Provide the (X, Y) coordinate of the cell's center where the given text is located.  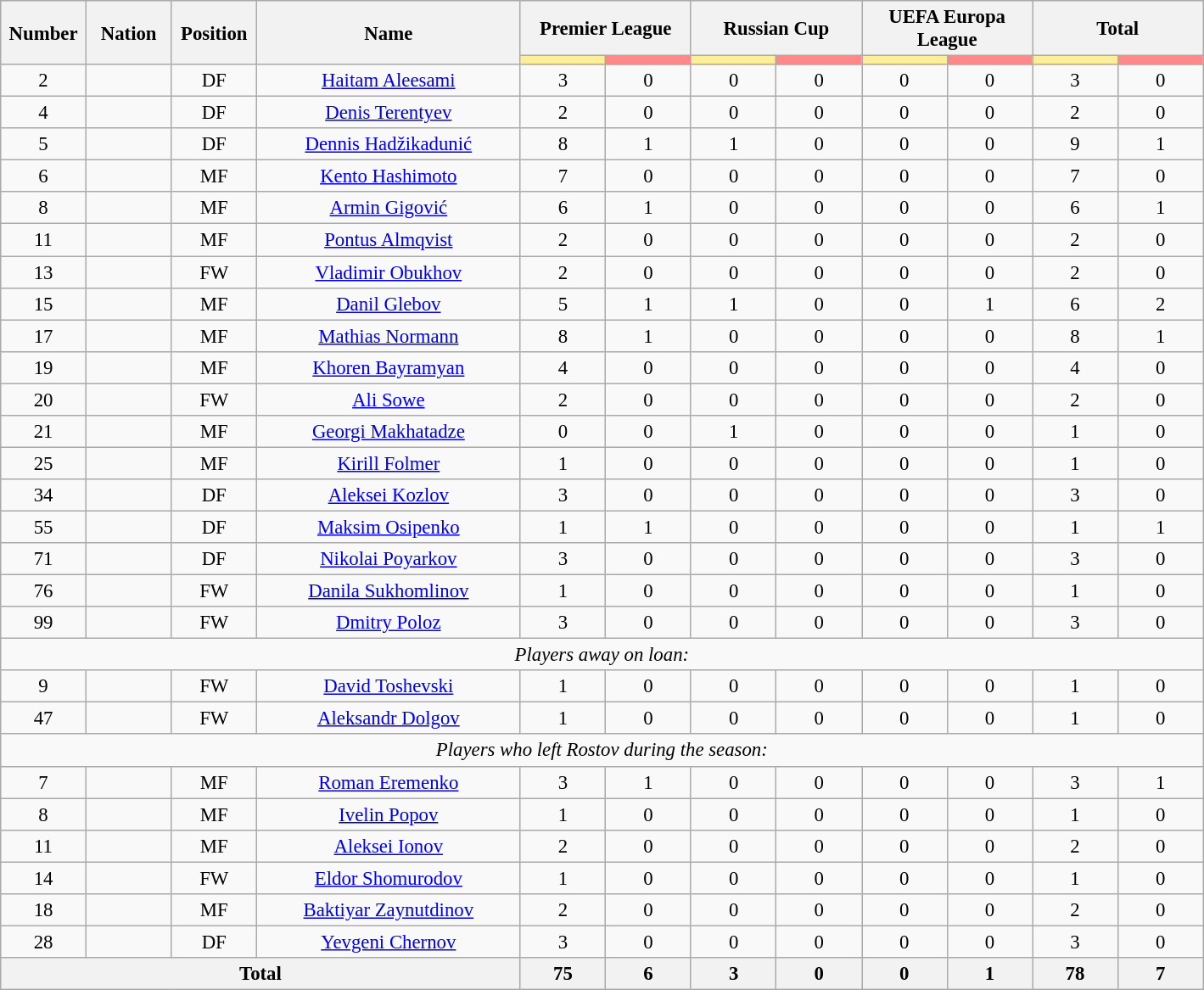
Denis Terentyev (389, 113)
Aleksei Kozlov (389, 495)
Aleksei Ionov (389, 846)
47 (44, 719)
17 (44, 336)
Aleksandr Dolgov (389, 719)
Nikolai Poyarkov (389, 559)
Ali Sowe (389, 400)
Pontus Almqvist (389, 240)
75 (563, 974)
25 (44, 463)
Eldor Shomurodov (389, 878)
Position (214, 32)
Name (389, 32)
Armin Gigović (389, 208)
Khoren Bayramyan (389, 367)
Haitam Aleesami (389, 81)
Danila Sukhomlinov (389, 591)
UEFA Europa League (947, 29)
14 (44, 878)
Mathias Normann (389, 336)
99 (44, 623)
David Toshevski (389, 686)
15 (44, 304)
Nation (129, 32)
Number (44, 32)
20 (44, 400)
Vladimir Obukhov (389, 272)
18 (44, 910)
Baktiyar Zaynutdinov (389, 910)
Kirill Folmer (389, 463)
Premier League (606, 29)
78 (1076, 974)
21 (44, 432)
71 (44, 559)
Players away on loan: (602, 655)
55 (44, 527)
Kento Hashimoto (389, 176)
19 (44, 367)
Georgi Makhatadze (389, 432)
Roman Eremenko (389, 782)
34 (44, 495)
Maksim Osipenko (389, 527)
Dmitry Poloz (389, 623)
28 (44, 942)
Ivelin Popov (389, 814)
Dennis Hadžikadunić (389, 144)
Russian Cup (776, 29)
Players who left Rostov during the season: (602, 751)
Danil Glebov (389, 304)
Yevgeni Chernov (389, 942)
76 (44, 591)
13 (44, 272)
